From the cell containing the given text, extract its center point as [x, y] coordinate. 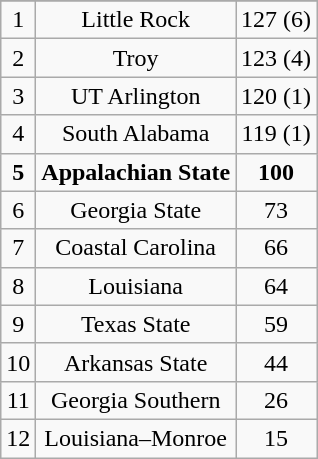
59 [276, 324]
123 (4) [276, 58]
Troy [136, 58]
73 [276, 210]
Louisiana [136, 286]
44 [276, 362]
66 [276, 248]
1 [18, 20]
15 [276, 438]
Georgia State [136, 210]
Arkansas State [136, 362]
Georgia Southern [136, 400]
Louisiana–Monroe [136, 438]
100 [276, 172]
3 [18, 96]
5 [18, 172]
2 [18, 58]
119 (1) [276, 134]
South Alabama [136, 134]
12 [18, 438]
Texas State [136, 324]
64 [276, 286]
10 [18, 362]
8 [18, 286]
Appalachian State [136, 172]
Little Rock [136, 20]
9 [18, 324]
UT Arlington [136, 96]
120 (1) [276, 96]
6 [18, 210]
7 [18, 248]
26 [276, 400]
4 [18, 134]
Coastal Carolina [136, 248]
11 [18, 400]
127 (6) [276, 20]
